Identify which cell holds the provided text, then report its (X, Y) central coordinate. 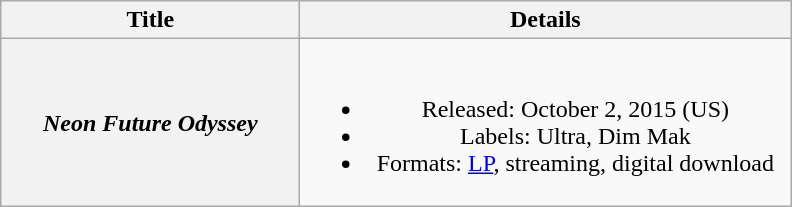
Title (150, 20)
Neon Future Odyssey (150, 122)
Details (546, 20)
Released: October 2, 2015 (US)Labels: Ultra, Dim MakFormats: LP, streaming, digital download (546, 122)
